Search for the cell housing the specified text and yield its (x, y) center coordinate. 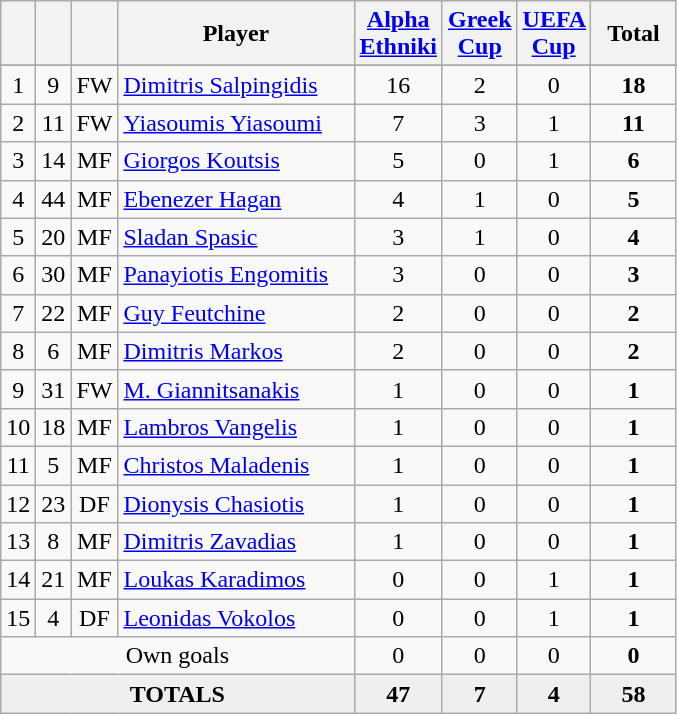
Panayiotis Engomitis (236, 275)
20 (54, 237)
16 (398, 85)
Dimitris Markos (236, 351)
Player (236, 34)
Dionysis Chasiotis (236, 503)
44 (54, 199)
Leonidas Vokolos (236, 618)
Dimitris Zavadias (236, 542)
12 (18, 503)
31 (54, 389)
58 (633, 694)
Sladan Spasic (236, 237)
22 (54, 313)
Greek Cup (480, 34)
10 (18, 427)
21 (54, 580)
Guy Feutchine (236, 313)
Giorgos Koutsis (236, 161)
47 (398, 694)
30 (54, 275)
Total (633, 34)
Own goals (178, 656)
Christos Maladenis (236, 465)
TOTALS (178, 694)
Dimitris Salpingidis (236, 85)
M. Giannitsanakis (236, 389)
15 (18, 618)
Loukas Karadimos (236, 580)
Alpha Ethniki (398, 34)
23 (54, 503)
UEFA Cup (554, 34)
13 (18, 542)
Ebenezer Hagan (236, 199)
Lambros Vangelis (236, 427)
Yiasoumis Yiasoumi (236, 123)
